Search for the cell housing the specified text and yield its (x, y) center coordinate. 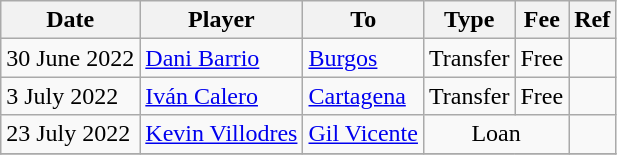
30 June 2022 (70, 58)
Player (222, 20)
Ref (592, 20)
23 July 2022 (70, 134)
Date (70, 20)
Iván Calero (222, 96)
Kevin Villodres (222, 134)
Type (469, 20)
Loan (496, 134)
Dani Barrio (222, 58)
To (363, 20)
Gil Vicente (363, 134)
Cartagena (363, 96)
Burgos (363, 58)
Fee (542, 20)
3 July 2022 (70, 96)
